Return the (x, y) coordinate for the center point of the cell that contains the specified text.  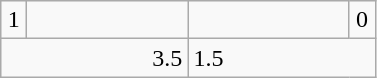
1.5 (282, 58)
0 (362, 20)
1 (14, 20)
3.5 (94, 58)
